Search for the cell housing the specified text and yield its [X, Y] center coordinate. 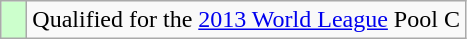
Qualified for the 2013 World League Pool C [246, 20]
